Return [x, y] of the center of cell containing provided text 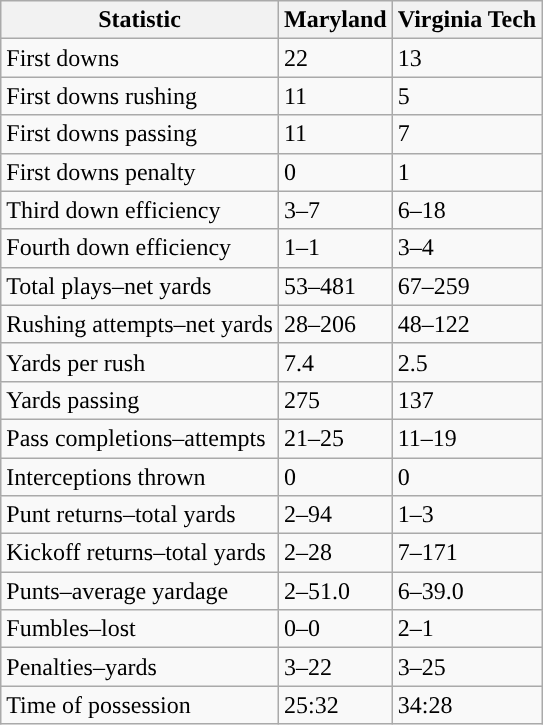
275 [335, 400]
6–18 [467, 210]
6–39.0 [467, 591]
1–3 [467, 515]
Fumbles–lost [140, 629]
3–4 [467, 248]
2–28 [335, 553]
Fourth down efficiency [140, 248]
7–171 [467, 553]
22 [335, 58]
Total plays–net yards [140, 286]
5 [467, 96]
Time of possession [140, 705]
7 [467, 134]
First downs rushing [140, 96]
25:32 [335, 705]
53–481 [335, 286]
Pass completions–attempts [140, 438]
First downs passing [140, 134]
0–0 [335, 629]
Punt returns–total yards [140, 515]
21–25 [335, 438]
2–51.0 [335, 591]
34:28 [467, 705]
48–122 [467, 324]
Punts–average yardage [140, 591]
7.4 [335, 362]
Maryland [335, 20]
1 [467, 172]
2.5 [467, 362]
2–1 [467, 629]
Rushing attempts–net yards [140, 324]
28–206 [335, 324]
Virginia Tech [467, 20]
67–259 [467, 286]
137 [467, 400]
Statistic [140, 20]
Penalties–yards [140, 667]
11–19 [467, 438]
3–22 [335, 667]
Third down efficiency [140, 210]
Yards per rush [140, 362]
Yards passing [140, 400]
2–94 [335, 515]
First downs [140, 58]
Kickoff returns–total yards [140, 553]
First downs penalty [140, 172]
3–25 [467, 667]
Interceptions thrown [140, 477]
3–7 [335, 210]
1–1 [335, 248]
13 [467, 58]
